Return [x, y] of the center of cell containing provided text 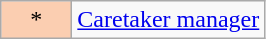
* [36, 20]
Caretaker manager [168, 20]
